Extract the (X, Y) coordinate from the center of the cell holding the provided text.  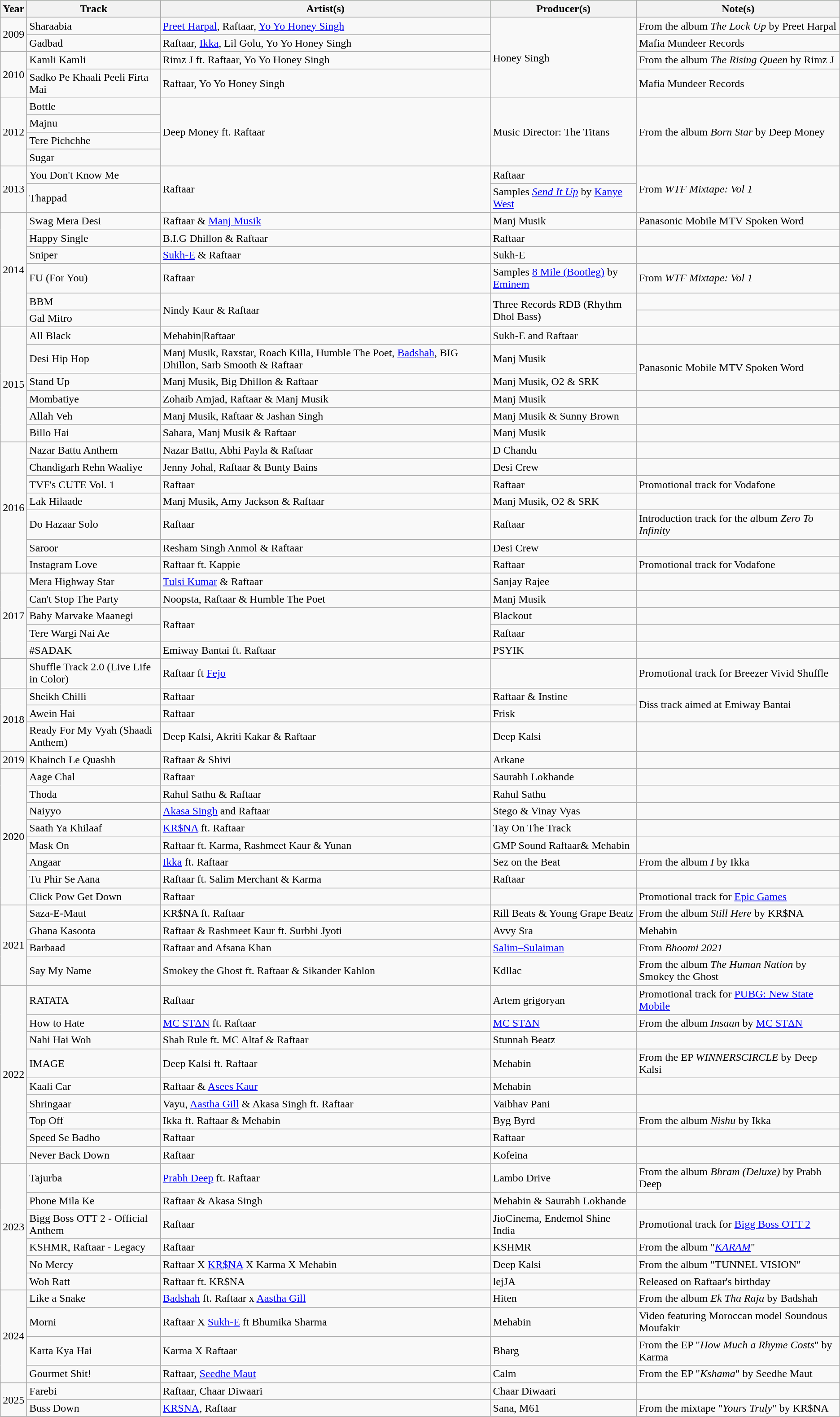
Ikka ft. Raftaar & Mehabin (325, 1120)
Raftaar & Shivi (325, 760)
From the EP "Kshama" by Seedhe Maut (738, 1374)
Producer(s) (564, 9)
From the album I by Ikka (738, 862)
Vayu, Aastha Gill & Akasa Singh ft. Raftaar (325, 1103)
Mehabin|Raftaar (325, 336)
2017 (13, 616)
Click Pow Get Down (93, 897)
Vaibhav Pani (564, 1103)
From the mixtape "Yours Truly" by KR$NA (738, 1408)
From the album Ek Tha Raja by Badshah (738, 1299)
Never Back Down (93, 1155)
Diss track aimed at Emiway Bantai (738, 705)
Naiyyo (93, 811)
2014 (13, 269)
Sanjay Rajee (564, 582)
Kdllac (564, 971)
Artist(s) (325, 9)
Desi Hip Hop (93, 359)
Billo Hai (93, 433)
Rahul Sathu (564, 794)
TVF's CUTE Vol. 1 (93, 484)
Raftaar ft. Kappie (325, 565)
From the album Nishu by Ikka (738, 1120)
Manj Musik, Big Dhillon & Raftaar (325, 382)
2010 (13, 74)
Raftaar & Asees Kaur (325, 1086)
Raftaar ft. Salim Merchant & Karma (325, 879)
From the album "TUNNEL VISION" (738, 1264)
Raftaar & Manj Musik (325, 221)
Nahi Hai Woh (93, 1040)
Nindy Kaur & Raftaar (325, 310)
Speed Se Badho (93, 1137)
Woh Ratt (93, 1281)
KSHMR (564, 1247)
Akasa Singh and Raftaar (325, 811)
Majnu (93, 123)
Promotional track for Epic Games (738, 897)
Sheikh Chilli (93, 696)
Raftaar and Afsana Khan (325, 948)
Raftaar, Yo Yo Honey Singh (325, 83)
MC STΔN (564, 1023)
From the album The Lock Up by Preet Harpal (738, 26)
2025 (13, 1400)
MC STΔN ft. Raftaar (325, 1023)
Tere Wargi Nai Ae (93, 633)
Mera Highway Star (93, 582)
Deep Money ft. Raftaar (325, 132)
Gadbad (93, 43)
Happy Single (93, 238)
Kofeina (564, 1155)
Calm (564, 1374)
Promotional track for Breezer Vivid Shuffle (738, 673)
Angaar (93, 862)
FU (For You) (93, 278)
Resham Singh Anmol & Raftaar (325, 548)
Say My Name (93, 971)
Raftaar X KR$NA X Karma X Mehabin (325, 1264)
Saurabh Lokhande (564, 777)
Manj Musik & Sunny Brown (564, 416)
Saza-E-Maut (93, 914)
Smokey the Ghost ft. Raftaar & Sikander Kahlon (325, 971)
No Mercy (93, 1264)
Music Director: The Titans (564, 132)
2022 (13, 1074)
GMP Sound Raftaar& Mehabin (564, 845)
Stego & Vinay Vyas (564, 811)
Top Off (93, 1120)
Ready For My Vyah (Shaadi Anthem) (93, 737)
From Bhoomi 2021 (738, 948)
Stand Up (93, 382)
Baby Marvake Maanegi (93, 616)
Byg Byrd (564, 1120)
Ikka ft. Raftaar (325, 862)
Badshah ft. Raftaar x Aastha Gill (325, 1299)
lejJA (564, 1281)
Preet Harpal, Raftaar, Yo Yo Honey Singh (325, 26)
Three Records RDB (Rhythm Dhol Bass) (564, 310)
Awein Hai (93, 713)
2023 (13, 1227)
You Don't Know Me (93, 175)
Raftaar ft. Karma, Rashmeet Kaur & Yunan (325, 845)
Swag Mera Desi (93, 221)
Frisk (564, 713)
Artem grigoryan (564, 1000)
2018 (13, 720)
Note(s) (738, 9)
Prabh Deep ft. Raftaar (325, 1178)
Do Hazaar Solo (93, 524)
From the album Bhram (Deluxe) by Prabh Deep (738, 1178)
Bigg Boss OTT 2 - Official Anthem (93, 1224)
Sniper (93, 255)
Rimz J ft. Raftaar, Yo Yo Honey Singh (325, 60)
2015 (13, 384)
Tajurba (93, 1178)
Promotional track for Bigg Boss OTT 2 (738, 1224)
Released on Raftaar's birthday (738, 1281)
2021 (13, 945)
Samples 8 Mile (Bootleg) by Eminem (564, 278)
Manj Musik, Amy Jackson & Raftaar (325, 501)
Blackout (564, 616)
KSHMR, Raftaar - Legacy (93, 1247)
Raftaar X Sukh-E ft Bhumika Sharma (325, 1322)
Kaali Car (93, 1086)
Raftaar, Ikka, Lil Golu, Yo Yo Honey Singh (325, 43)
BBM (93, 302)
Bharg (564, 1351)
Raftaar & Rashmeet Kaur ft. Surbhi Jyoti (325, 931)
Raftaar & Instine (564, 696)
Shringaar (93, 1103)
All Black (93, 336)
Introduction track for the album Zero To Infinity (738, 524)
Sharaabia (93, 26)
Barbaad (93, 948)
Tere Pichchhe (93, 140)
Hiten (564, 1299)
Like a Snake (93, 1299)
Nazar Battu, Abhi Payla & Raftaar (325, 450)
Chaar Diwaari (564, 1391)
Aage Chal (93, 777)
From the album Still Here by KR$NA (738, 914)
RATATA (93, 1000)
Honey Singh (564, 57)
Shah Rule ft. MC Altaf & Raftaar (325, 1040)
Bottle (93, 106)
Saroor (93, 548)
Arkane (564, 760)
2020 (13, 836)
Khainch Le Quashh (93, 760)
Buss Down (93, 1408)
2009 (13, 35)
From the album Insaan by MC STΔN (738, 1023)
From the album The Rising Queen by Rimz J (738, 60)
Samples Send It Up by Kanye West (564, 197)
Karma X Raftaar (325, 1351)
D Chandu (564, 450)
Rill Beats & Young Grape Beatz (564, 914)
#SADAK (93, 650)
Sez on the Beat (564, 862)
2012 (13, 132)
Gourmet Shit! (93, 1374)
From the EP WINNERSCIRCLE by Deep Kalsi (738, 1063)
PSYIK (564, 650)
JioCinema, Endemol Shine India (564, 1224)
Ghana Kasoota (93, 931)
From the EP "How Much a Rhyme Costs" by Karma (738, 1351)
Tulsi Kumar & Raftaar (325, 582)
Deep Kalsi, Akriti Kakar & Raftaar (325, 737)
Gal Mitro (93, 319)
Farebi (93, 1391)
Salim–Sulaiman (564, 948)
2024 (13, 1336)
Nazar Battu Anthem (93, 450)
Sadko Pe Khaali Peeli Firta Mai (93, 83)
Instagram Love (93, 565)
Sukh-E and Raftaar (564, 336)
Sana, M61 (564, 1408)
Year (13, 9)
Karta Kya Hai (93, 1351)
Tu Phir Se Aana (93, 879)
2013 (13, 189)
Thappad (93, 197)
Thoda (93, 794)
Shuffle Track 2.0 (Live Life in Color) (93, 673)
2016 (13, 507)
Noopsta, Raftaar & Humble The Poet (325, 599)
Mombatiye (93, 399)
Raftaar, Chaar Diwaari (325, 1391)
2019 (13, 760)
Stunnah Beatz (564, 1040)
Zohaib Amjad, Raftaar & Manj Musik (325, 399)
Avvy Sra (564, 931)
Saath Ya Khilaaf (93, 828)
Raftaar, Seedhe Maut (325, 1374)
Rahul Sathu & Raftaar (325, 794)
Manj Musik, Raxstar, Roach Killa, Humble The Poet, Badshah, BIG Dhillon, Sarb Smooth & Raftaar (325, 359)
Kamli Kamli (93, 60)
B.I.G Dhillon & Raftaar (325, 238)
Jenny Johal, Raftaar & Bunty Bains (325, 467)
Mask On (93, 845)
Track (93, 9)
Mehabin & Saurabh Lokhande (564, 1201)
From the album "KARAM" (738, 1247)
Tay On The Track (564, 828)
How to Hate (93, 1023)
Lambo Drive (564, 1178)
Raftaar ft. KR$NA (325, 1281)
Promotional track for PUBG: New State Mobile (738, 1000)
Sugar (93, 157)
Chandigarh Rehn Waaliye (93, 467)
Deep Kalsi ft. Raftaar (325, 1063)
Morni (93, 1322)
Sukh-E & Raftaar (325, 255)
Phone Mila Ke (93, 1201)
Sukh-E (564, 255)
From the album The Human Nation by Smokey the Ghost (738, 971)
Can't Stop The Party (93, 599)
Manj Musik, Raftaar & Jashan Singh (325, 416)
Raftaar ft Fejo (325, 673)
Sahara, Manj Musik & Raftaar (325, 433)
Video featuring Moroccan model Soundous Moufakir (738, 1322)
Lak Hilaade (93, 501)
Raftaar & Akasa Singh (325, 1201)
IMAGE (93, 1063)
KRSNA, Raftaar (325, 1408)
Emiway Bantai ft. Raftaar (325, 650)
From the album Born Star by Deep Money (738, 132)
Allah Veh (93, 416)
